Detect which cell encompasses the target text, then output its [x, y] center coordinate. 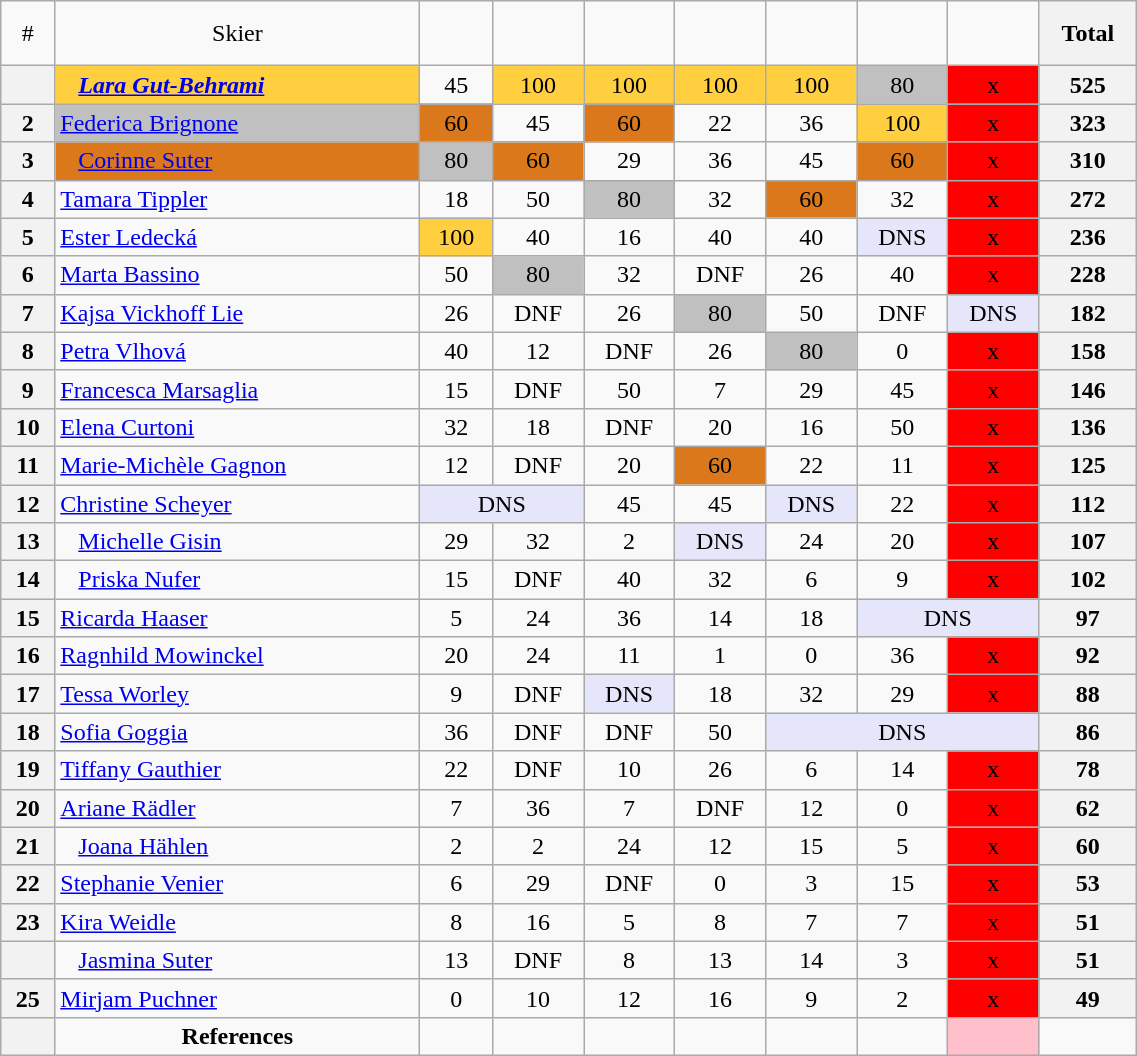
Corinne Suter [238, 161]
125 [1088, 465]
Priska Nufer [238, 580]
Mirjam Puchner [238, 998]
53 [1088, 884]
23 [28, 922]
Stephanie Venier [238, 884]
Christine Scheyer [238, 503]
Lara Gut-Behrami [238, 85]
Ragnhild Mowinckel [238, 656]
97 [1088, 618]
323 [1088, 123]
1 [720, 656]
158 [1088, 351]
Ricarda Haaser [238, 618]
Kira Weidle [238, 922]
Michelle Gisin [238, 542]
525 [1088, 85]
Tessa Worley [238, 694]
21 [28, 846]
107 [1088, 542]
19 [28, 770]
Francesca Marsaglia [238, 389]
References [238, 1036]
236 [1088, 237]
17 [28, 694]
146 [1088, 389]
112 [1088, 503]
Marta Bassino [238, 275]
62 [1088, 808]
92 [1088, 656]
310 [1088, 161]
Jasmina Suter [238, 960]
Sofia Goggia [238, 732]
86 [1088, 732]
4 [28, 199]
Tiffany Gauthier [238, 770]
Ariane Rädler [238, 808]
88 [1088, 694]
Petra Vlhová [238, 351]
Joana Hählen [238, 846]
Federica Brignone [238, 123]
102 [1088, 580]
49 [1088, 998]
Ester Ledecká [238, 237]
Skier [238, 34]
Elena Curtoni [238, 427]
182 [1088, 313]
78 [1088, 770]
136 [1088, 427]
228 [1088, 275]
Total [1088, 34]
Kajsa Vickhoff Lie [238, 313]
Marie-Michèle Gagnon [238, 465]
272 [1088, 199]
# [28, 34]
25 [28, 998]
Tamara Tippler [238, 199]
